Return the (x, y) coordinate for the center point of the cell that contains the specified text.  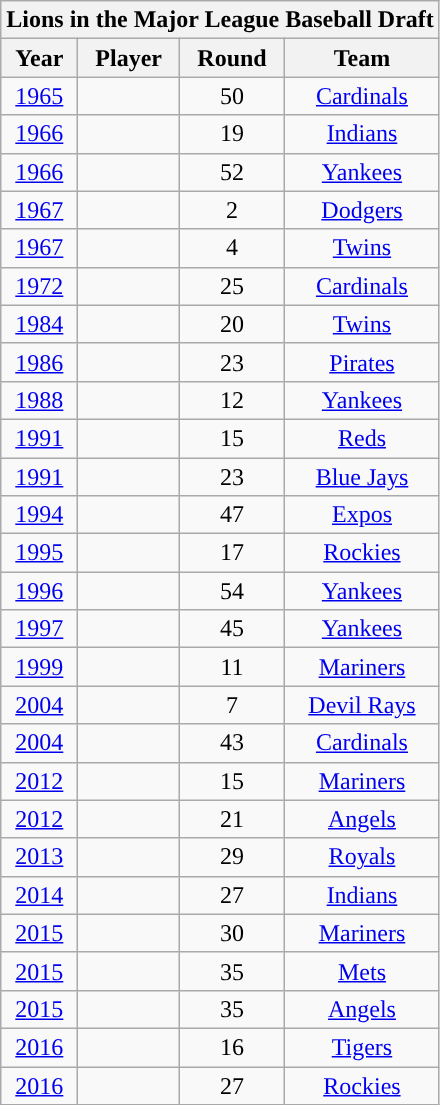
7 (232, 705)
1999 (40, 667)
11 (232, 667)
29 (232, 857)
12 (232, 400)
1986 (40, 362)
2013 (40, 857)
47 (232, 515)
Devil Rays (362, 705)
Expos (362, 515)
Dodgers (362, 210)
Reds (362, 438)
2 (232, 210)
19 (232, 134)
16 (232, 1047)
Round (232, 58)
25 (232, 286)
1988 (40, 400)
1996 (40, 591)
45 (232, 629)
54 (232, 591)
Tigers (362, 1047)
Lions in the Major League Baseball Draft (220, 20)
1965 (40, 96)
Team (362, 58)
43 (232, 743)
1984 (40, 324)
Pirates (362, 362)
Royals (362, 857)
4 (232, 248)
21 (232, 819)
1997 (40, 629)
Year (40, 58)
20 (232, 324)
30 (232, 933)
2014 (40, 895)
1972 (40, 286)
50 (232, 96)
52 (232, 172)
1994 (40, 515)
Player (129, 58)
17 (232, 553)
1995 (40, 553)
Mets (362, 971)
Blue Jays (362, 477)
